Identify which cell holds the provided text, then report its (x, y) central coordinate. 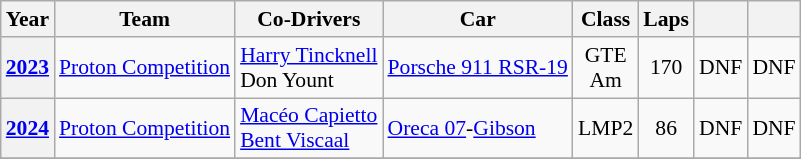
Co-Drivers (308, 19)
Class (606, 19)
Laps (666, 19)
Car (478, 19)
Oreca 07-Gibson (478, 128)
Year (28, 19)
GTEAm (606, 68)
86 (666, 128)
Porsche 911 RSR-19 (478, 68)
LMP2 (606, 128)
2023 (28, 68)
Harry Tincknell Don Yount (308, 68)
170 (666, 68)
2024 (28, 128)
Team (144, 19)
Macéo Capietto Bent Viscaal (308, 128)
